Return the [X, Y] coordinate for the center point of the cell that contains the specified text.  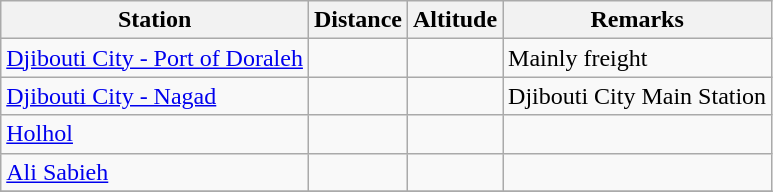
Djibouti City Main Station [638, 96]
Remarks [638, 20]
Holhol [155, 134]
Djibouti City - Port of Doraleh [155, 58]
Mainly freight [638, 58]
Djibouti City - Nagad [155, 96]
Ali Sabieh [155, 172]
Station [155, 20]
Altitude [456, 20]
Distance [358, 20]
